Find where the given text appears and provide that cell's center as [X, Y] coordinate. 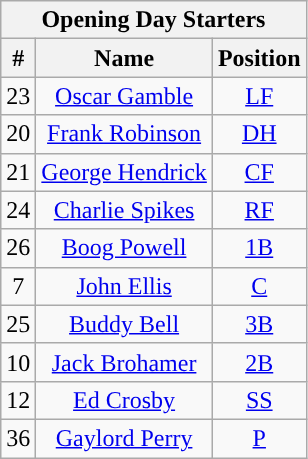
Charlie Spikes [124, 210]
Boog Powell [124, 248]
RF [259, 210]
Name [124, 58]
Position [259, 58]
20 [18, 134]
1B [259, 248]
Oscar Gamble [124, 96]
12 [18, 400]
21 [18, 172]
John Ellis [124, 286]
26 [18, 248]
36 [18, 438]
7 [18, 286]
10 [18, 362]
23 [18, 96]
25 [18, 324]
2B [259, 362]
SS [259, 400]
Frank Robinson [124, 134]
24 [18, 210]
3B [259, 324]
P [259, 438]
George Hendrick [124, 172]
Gaylord Perry [124, 438]
Ed Crosby [124, 400]
C [259, 286]
Jack Brohamer [124, 362]
LF [259, 96]
CF [259, 172]
Buddy Bell [124, 324]
Opening Day Starters [154, 20]
# [18, 58]
DH [259, 134]
